Provide the (x, y) coordinate of the cell's center where the given text is located.  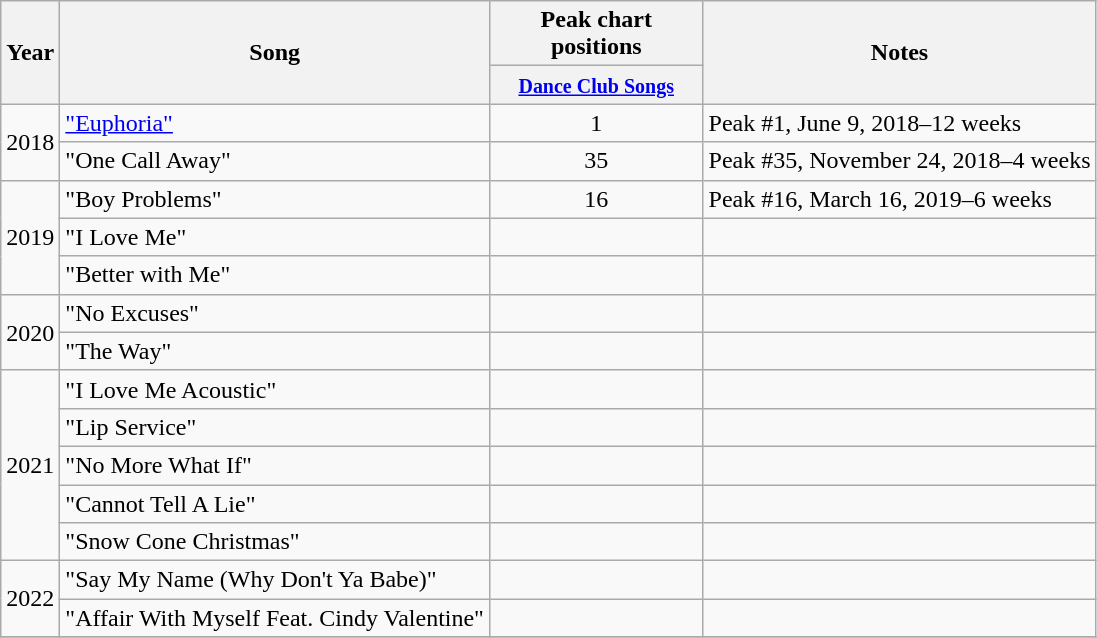
"I Love Me Acoustic" (275, 389)
2021 (30, 465)
Notes (900, 52)
Year (30, 52)
2018 (30, 142)
"Better with Me" (275, 275)
Peak #1, June 9, 2018–12 weeks (900, 123)
Dance Club Songs (596, 85)
Peak #16, March 16, 2019–6 weeks (900, 199)
"No More What If" (275, 465)
"Cannot Tell A Lie" (275, 503)
16 (596, 199)
2022 (30, 599)
"Boy Problems" (275, 199)
"Say My Name (Why Don't Ya Babe)" (275, 580)
"The Way" (275, 351)
35 (596, 161)
Peak chart positions (596, 34)
"Snow Cone Christmas" (275, 542)
2020 (30, 332)
"One Call Away" (275, 161)
2019 (30, 237)
Song (275, 52)
"Affair With Myself Feat. Cindy Valentine" (275, 618)
"No Excuses" (275, 313)
Peak #35, November 24, 2018–4 weeks (900, 161)
"Lip Service" (275, 427)
1 (596, 123)
"I Love Me" (275, 237)
"Euphoria" (275, 123)
